Return (x, y) of the center of cell containing provided text 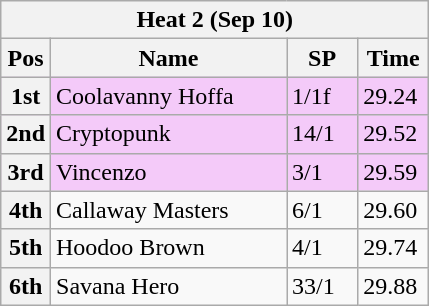
Callaway Masters (169, 210)
Cryptopunk (169, 134)
Hoodoo Brown (169, 248)
29.59 (394, 172)
Coolavanny Hoffa (169, 96)
29.88 (394, 286)
1/1f (322, 96)
2nd (26, 134)
5th (26, 248)
Vincenzo (169, 172)
Time (394, 58)
1st (26, 96)
Savana Hero (169, 286)
6th (26, 286)
29.74 (394, 248)
Pos (26, 58)
6/1 (322, 210)
33/1 (322, 286)
3rd (26, 172)
29.24 (394, 96)
14/1 (322, 134)
29.52 (394, 134)
SP (322, 58)
Name (169, 58)
3/1 (322, 172)
29.60 (394, 210)
4/1 (322, 248)
Heat 2 (Sep 10) (215, 20)
4th (26, 210)
